Output the [X, Y] coordinate of the center of the cell containing the given text.  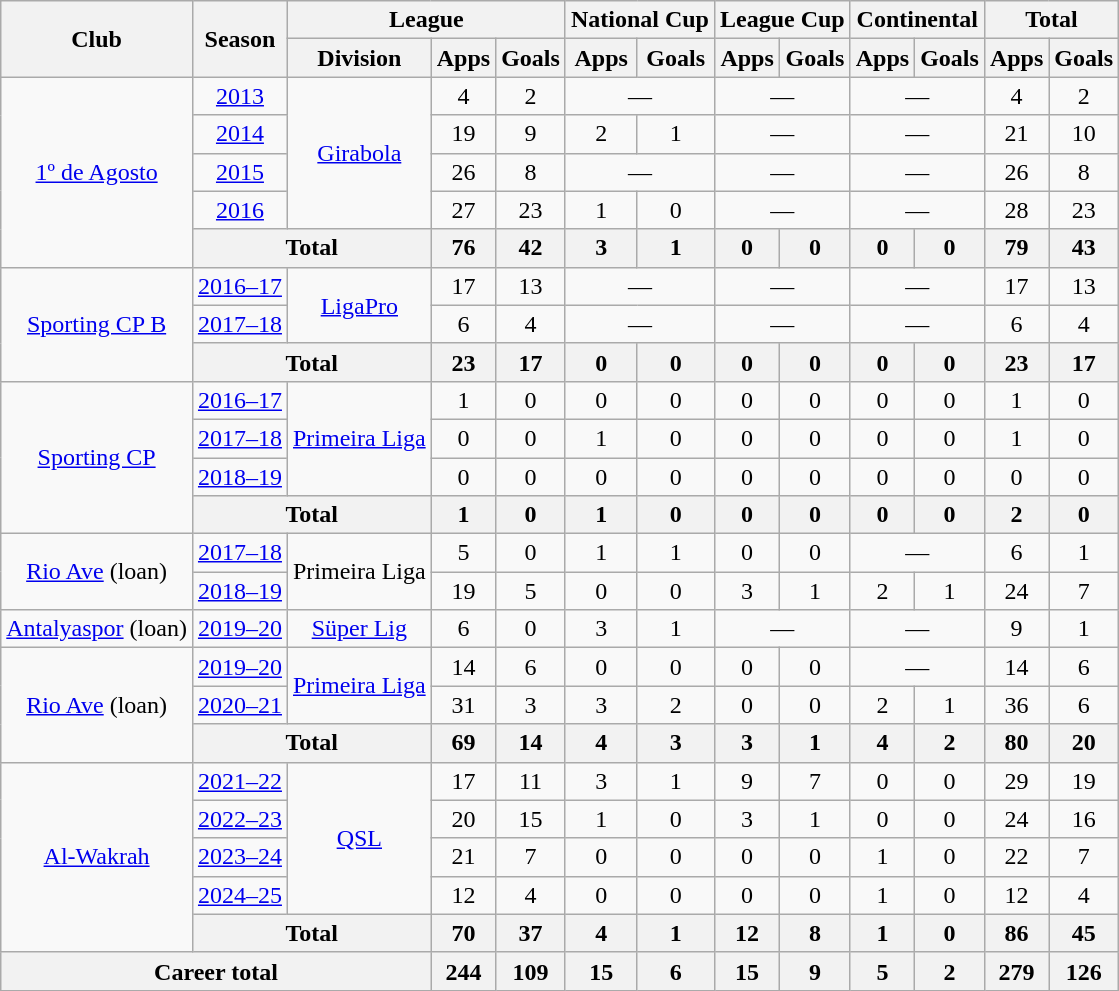
126 [1084, 971]
244 [463, 971]
69 [463, 743]
Season [240, 39]
27 [463, 210]
2013 [240, 96]
43 [1084, 248]
80 [1016, 743]
31 [463, 705]
109 [531, 971]
79 [1016, 248]
45 [1084, 933]
Sporting CP [97, 457]
LigaPro [359, 305]
29 [1016, 781]
Sporting CP B [97, 324]
76 [463, 248]
League Cup [782, 20]
28 [1016, 210]
1º de Agosto [97, 172]
2020–21 [240, 705]
42 [531, 248]
70 [463, 933]
36 [1016, 705]
Club [97, 39]
22 [1016, 857]
2021–22 [240, 781]
10 [1084, 134]
QSL [359, 838]
2016 [240, 210]
National Cup [640, 20]
Antalyaspor (loan) [97, 629]
2014 [240, 134]
2024–25 [240, 895]
16 [1084, 819]
Al-Wakrah [97, 857]
37 [531, 933]
11 [531, 781]
2023–24 [240, 857]
Career total [216, 971]
Continental [917, 20]
Süper Lig [359, 629]
2015 [240, 172]
Division [359, 58]
2022–23 [240, 819]
Girabola [359, 153]
279 [1016, 971]
League [426, 20]
86 [1016, 933]
